Locate the cell with the specified text and output its (x, y) center coordinate. 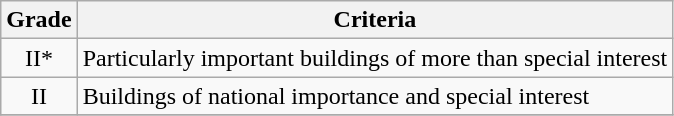
Particularly important buildings of more than special interest (375, 58)
II* (39, 58)
Criteria (375, 20)
Grade (39, 20)
II (39, 96)
Buildings of national importance and special interest (375, 96)
